Output the [X, Y] coordinate of the center of the cell containing the given text.  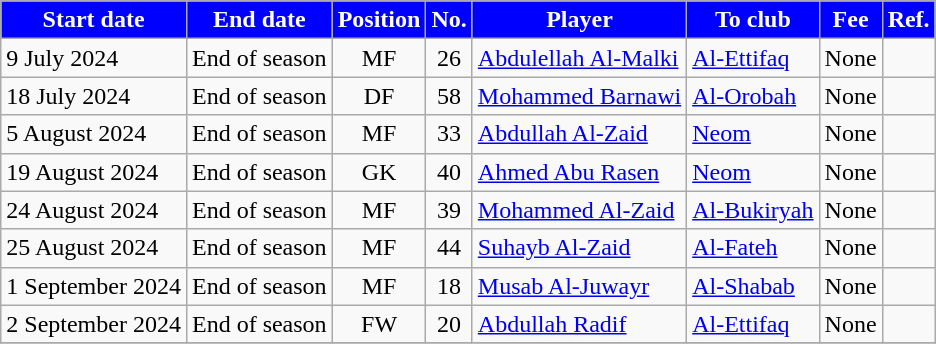
To club [753, 20]
Fee [850, 20]
19 August 2024 [94, 172]
Abdulellah Al-Malki [579, 58]
Abdullah Radif [579, 324]
Player [579, 20]
26 [449, 58]
Al-Orobah [753, 96]
Position [379, 20]
33 [449, 134]
25 August 2024 [94, 248]
Mohammed Al-Zaid [579, 210]
Musab Al-Juwayr [579, 286]
Al-Fateh [753, 248]
18 July 2024 [94, 96]
1 September 2024 [94, 286]
DF [379, 96]
5 August 2024 [94, 134]
Ahmed Abu Rasen [579, 172]
End date [259, 20]
24 August 2024 [94, 210]
Al-Shabab [753, 286]
Suhayb Al-Zaid [579, 248]
39 [449, 210]
18 [449, 286]
58 [449, 96]
Ref. [908, 20]
Abdullah Al-Zaid [579, 134]
FW [379, 324]
44 [449, 248]
9 July 2024 [94, 58]
Start date [94, 20]
40 [449, 172]
2 September 2024 [94, 324]
20 [449, 324]
GK [379, 172]
Mohammed Barnawi [579, 96]
No. [449, 20]
Al-Bukiryah [753, 210]
